For the text-containing cell, return its midpoint in (X, Y) coordinate format. 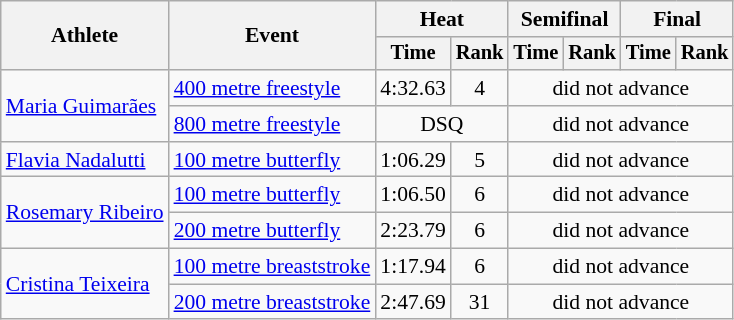
1:06.50 (412, 195)
1:17.94 (412, 267)
5 (480, 160)
2:47.69 (412, 302)
Athlete (85, 36)
1:06.29 (412, 160)
Cristina Teixeira (85, 284)
400 metre freestyle (272, 88)
Maria Guimarães (85, 106)
800 metre freestyle (272, 124)
2:23.79 (412, 231)
Rosemary Ribeiro (85, 212)
Event (272, 36)
200 metre breaststroke (272, 302)
31 (480, 302)
DSQ (442, 124)
100 metre breaststroke (272, 267)
Final (677, 19)
4:32.63 (412, 88)
4 (480, 88)
200 metre butterfly (272, 231)
Flavia Nadalutti (85, 160)
Heat (442, 19)
Semifinal (564, 19)
